Pinpoint the cell where the given text exists, returning its (x, y) midpoint coordinate. 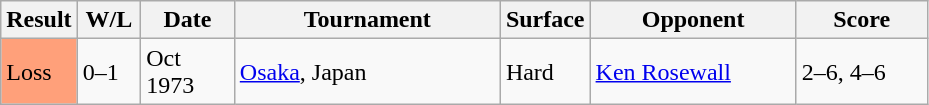
W/L (109, 20)
0–1 (109, 72)
Date (188, 20)
2–6, 4–6 (862, 72)
Oct 1973 (188, 72)
Result (39, 20)
Tournament (367, 20)
Opponent (693, 20)
Ken Rosewall (693, 72)
Hard (545, 72)
Loss (39, 72)
Osaka, Japan (367, 72)
Surface (545, 20)
Score (862, 20)
